Output the [x, y] coordinate of the center of the cell containing the given text.  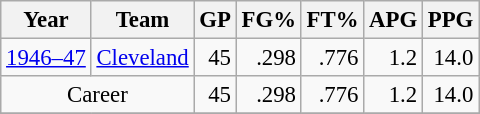
Cleveland [142, 58]
Year [46, 20]
PPG [450, 20]
1946–47 [46, 58]
FT% [332, 20]
APG [394, 20]
Career [98, 95]
Team [142, 20]
GP [215, 20]
FG% [268, 20]
